For the text-containing cell, return its midpoint in (x, y) coordinate format. 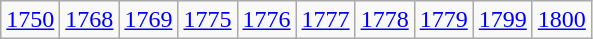
1769 (148, 20)
1750 (30, 20)
1800 (562, 20)
1768 (90, 20)
1779 (444, 20)
1775 (208, 20)
1777 (326, 20)
1778 (384, 20)
1776 (266, 20)
1799 (502, 20)
